Pinpoint the cell where the given text exists, returning its (X, Y) midpoint coordinate. 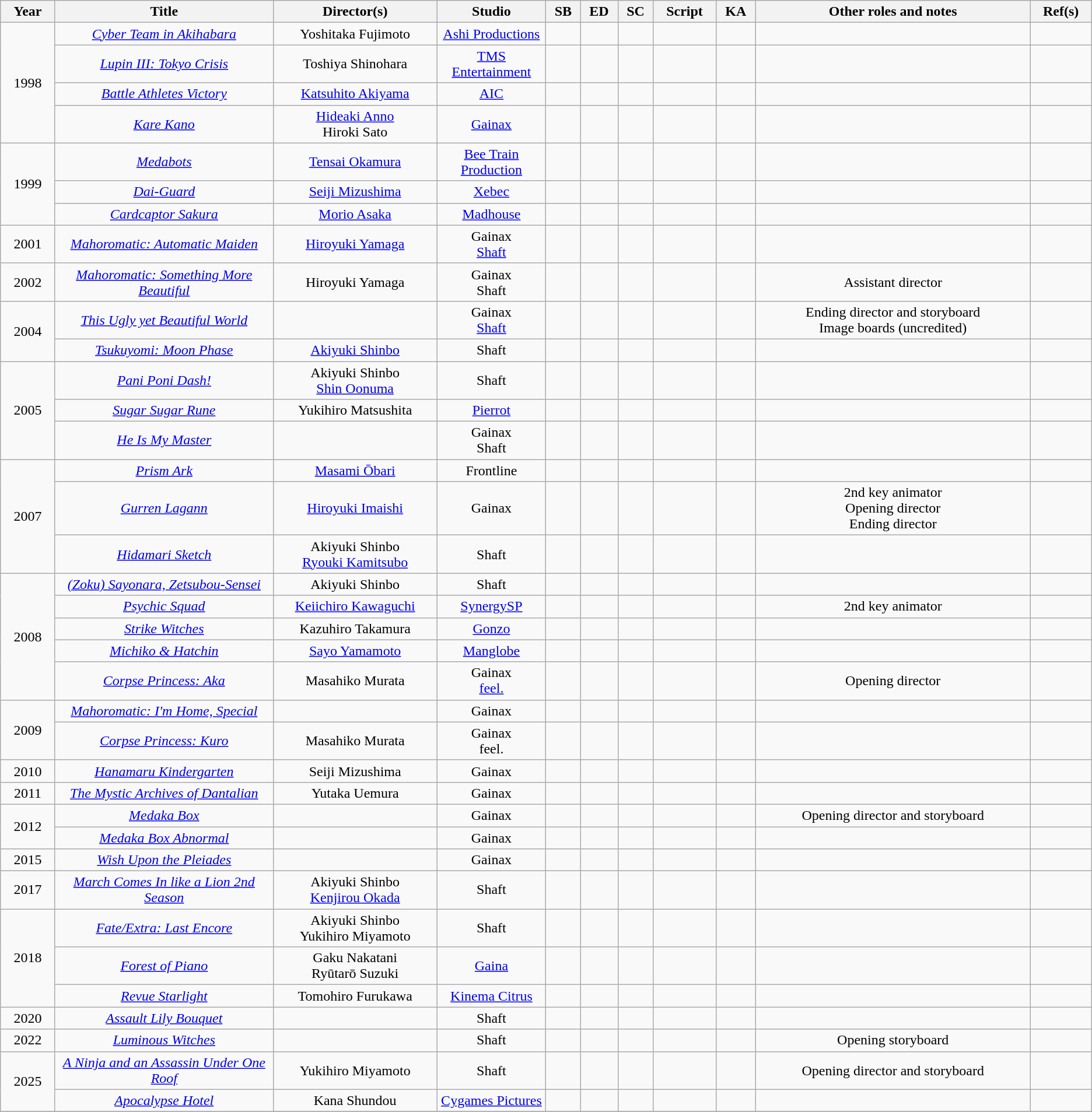
Battle Athletes Victory (164, 94)
TMS Entertainment (491, 64)
Pani Poni Dash! (164, 380)
Apocalypse Hotel (164, 1100)
2020 (28, 1018)
Akiyuki Shinbo Yukihiro Miyamoto (355, 928)
2001 (28, 244)
Yukihiro Miyamoto (355, 1071)
Psychic Squad (164, 606)
Revue Starlight (164, 996)
Cygames Pictures (491, 1100)
Dai-Guard (164, 192)
Hiroyuki Imaishi (355, 508)
Akiyuki ShinboKenjirou Okada (355, 890)
Keiichiro Kawaguchi (355, 606)
2017 (28, 890)
2010 (28, 771)
Yoshitaka Fujimoto (355, 34)
Fate/Extra: Last Encore (164, 928)
Forest of Piano (164, 966)
Corpse Princess: Aka (164, 681)
Assistant director (892, 282)
This Ugly yet Beautiful World (164, 320)
2009 (28, 730)
Mahoromatic: Automatic Maiden (164, 244)
SB (563, 12)
Morio Asaka (355, 214)
Pierrot (491, 411)
AIC (491, 94)
Gaku NakataniRyūtarō Suzuki (355, 966)
Masami Ōbari (355, 471)
Yutaka Uemura (355, 793)
Katsuhito Akiyama (355, 94)
2002 (28, 282)
Tsukuyomi: Moon Phase (164, 350)
Medaka Box (164, 815)
2022 (28, 1040)
Akiyuki Shinbo Ryouki Kamitsubo (355, 554)
Bee Train Production (491, 162)
2018 (28, 958)
Sugar Sugar Rune (164, 411)
Yukihiro Matsushita (355, 411)
Assault Lily Bouquet (164, 1018)
Toshiya Shinohara (355, 64)
2004 (28, 331)
Medabots (164, 162)
Ashi Productions (491, 34)
Michiko & Hatchin (164, 651)
Tensai Okamura (355, 162)
Prism Ark (164, 471)
Strike Witches (164, 629)
Ending director and storyboardImage boards (uncredited) (892, 320)
Director(s) (355, 12)
The Mystic Archives of Dantalian (164, 793)
2012 (28, 826)
Studio (491, 12)
2008 (28, 637)
(Zoku) Sayonara, Zetsubou-Sensei (164, 584)
Kare Kano (164, 124)
Year (28, 12)
Akiyuki ShinboShin Oonuma (355, 380)
Script (685, 12)
2011 (28, 793)
Kana Shundou (355, 1100)
2nd key animatorOpening directorEnding director (892, 508)
Tomohiro Furukawa (355, 996)
Other roles and notes (892, 12)
Gurren Lagann (164, 508)
Luminous Witches (164, 1040)
Opening director (892, 681)
Kinema Citrus (491, 996)
Title (164, 12)
Wish Upon the Pleiades (164, 860)
Corpse Princess: Kuro (164, 741)
Madhouse (491, 214)
1999 (28, 184)
Medaka Box Abnormal (164, 838)
ED (600, 12)
Mahoromatic: Something More Beautiful (164, 282)
He Is My Master (164, 441)
Gonzo (491, 629)
Cardcaptor Sakura (164, 214)
Opening storyboard (892, 1040)
March Comes In like a Lion 2nd Season (164, 890)
Hideaki AnnoHiroki Sato (355, 124)
Hidamari Sketch (164, 554)
Gaina (491, 966)
Kazuhiro Takamura (355, 629)
Hanamaru Kindergarten (164, 771)
A Ninja and an Assassin Under One Roof (164, 1071)
Lupin III: Tokyo Crisis (164, 64)
Xebec (491, 192)
1998 (28, 83)
Cyber Team in Akihabara (164, 34)
2nd key animator (892, 606)
SynergySP (491, 606)
2005 (28, 411)
Sayo Yamamoto (355, 651)
2007 (28, 517)
2025 (28, 1081)
KA (736, 12)
Mahoromatic: I'm Home, Special (164, 711)
Frontline (491, 471)
SC (636, 12)
2015 (28, 860)
Ref(s) (1060, 12)
Manglobe (491, 651)
